Pinpoint the cell where the given text exists, returning its [x, y] midpoint coordinate. 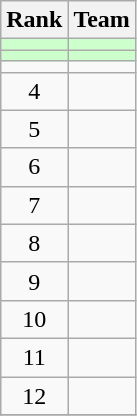
11 [34, 357]
10 [34, 319]
5 [34, 129]
Rank [34, 20]
Team [102, 20]
9 [34, 281]
6 [34, 167]
4 [34, 91]
8 [34, 243]
12 [34, 395]
7 [34, 205]
